From the cell containing the given text, extract its center point as [x, y] coordinate. 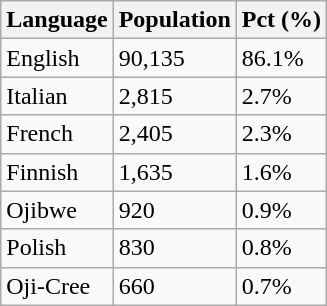
86.1% [281, 58]
2.7% [281, 96]
830 [174, 248]
Oji-Cree [57, 286]
660 [174, 286]
2.3% [281, 134]
French [57, 134]
0.9% [281, 210]
Language [57, 20]
English [57, 58]
2,405 [174, 134]
Ojibwe [57, 210]
0.8% [281, 248]
Polish [57, 248]
Finnish [57, 172]
Italian [57, 96]
2,815 [174, 96]
90,135 [174, 58]
920 [174, 210]
Population [174, 20]
Pct (%) [281, 20]
1,635 [174, 172]
0.7% [281, 286]
1.6% [281, 172]
